Provide the [X, Y] coordinate of the cell's center where the given text is located.  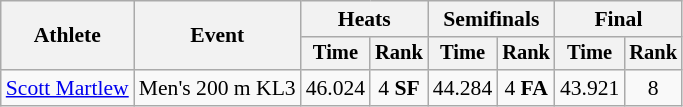
4 SF [399, 88]
Semifinals [492, 19]
Final [618, 19]
Scott Martlew [68, 88]
46.024 [336, 88]
4 FA [526, 88]
Athlete [68, 36]
Men's 200 m KL3 [218, 88]
Event [218, 36]
Heats [364, 19]
44.284 [462, 88]
8 [653, 88]
43.921 [590, 88]
